Return [X, Y] of the center of cell containing provided text 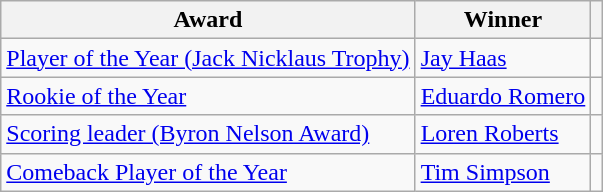
Winner [503, 20]
Eduardo Romero [503, 96]
Rookie of the Year [208, 96]
Player of the Year (Jack Nicklaus Trophy) [208, 58]
Tim Simpson [503, 172]
Scoring leader (Byron Nelson Award) [208, 134]
Jay Haas [503, 58]
Award [208, 20]
Comeback Player of the Year [208, 172]
Loren Roberts [503, 134]
